Search for the cell housing the specified text and yield its [x, y] center coordinate. 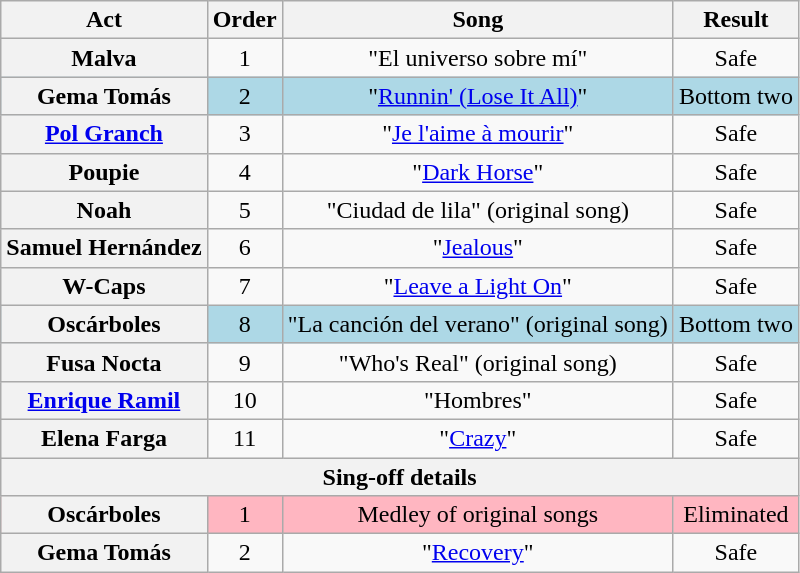
"Je l'aime à mourir" [478, 134]
Elena Farga [104, 438]
Eliminated [736, 515]
"Ciudad de lila" (original song) [478, 210]
Malva [104, 58]
"Who's Real" (original song) [478, 362]
5 [244, 210]
"La canción del verano" (original song) [478, 324]
10 [244, 400]
"Jealous" [478, 248]
"Runnin' (Lose It All)" [478, 96]
"Leave a Light On" [478, 286]
9 [244, 362]
7 [244, 286]
6 [244, 248]
Pol Granch [104, 134]
Fusa Nocta [104, 362]
Noah [104, 210]
Samuel Hernández [104, 248]
Poupie [104, 172]
11 [244, 438]
"Hombres" [478, 400]
Enrique Ramil [104, 400]
"Dark Horse" [478, 172]
W-Caps [104, 286]
Act [104, 20]
"El universo sobre mí" [478, 58]
4 [244, 172]
Song [478, 20]
3 [244, 134]
Sing-off details [400, 477]
Result [736, 20]
Order [244, 20]
"Recovery" [478, 553]
"Crazy" [478, 438]
8 [244, 324]
Medley of original songs [478, 515]
